Detect which cell encompasses the target text, then output its [X, Y] center coordinate. 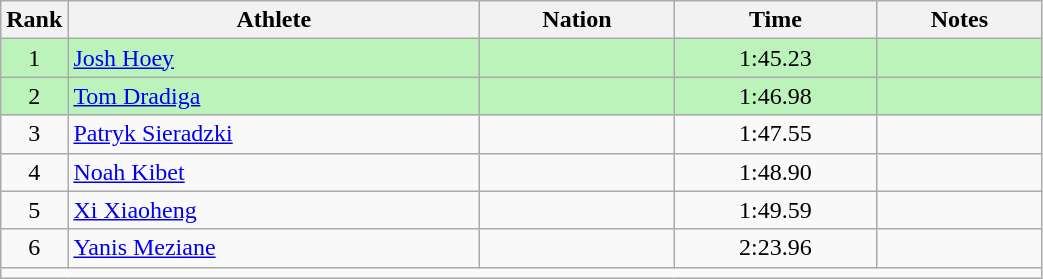
Time [775, 20]
4 [34, 172]
2:23.96 [775, 248]
Josh Hoey [274, 58]
5 [34, 210]
Xi Xiaoheng [274, 210]
Patryk Sieradzki [274, 134]
Athlete [274, 20]
Tom Dradiga [274, 96]
Notes [960, 20]
Yanis Meziane [274, 248]
2 [34, 96]
Rank [34, 20]
Nation [577, 20]
1:45.23 [775, 58]
1:48.90 [775, 172]
1:47.55 [775, 134]
1 [34, 58]
3 [34, 134]
Noah Kibet [274, 172]
6 [34, 248]
1:46.98 [775, 96]
1:49.59 [775, 210]
